Provide the (x, y) coordinate of the cell's center where the given text is located.  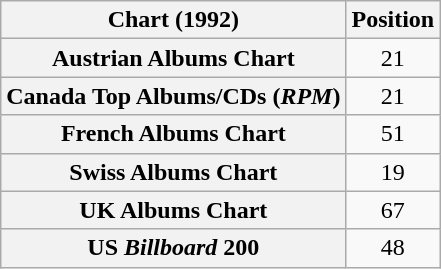
Position (393, 20)
67 (393, 210)
51 (393, 134)
19 (393, 172)
Canada Top Albums/CDs (RPM) (174, 96)
French Albums Chart (174, 134)
UK Albums Chart (174, 210)
Austrian Albums Chart (174, 58)
US Billboard 200 (174, 248)
48 (393, 248)
Swiss Albums Chart (174, 172)
Chart (1992) (174, 20)
